For the text-containing cell, return its midpoint in (X, Y) coordinate format. 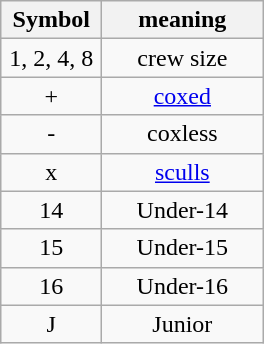
sculls (182, 172)
Under-15 (182, 248)
crew size (182, 58)
Under-16 (182, 286)
meaning (182, 20)
Junior (182, 324)
J (52, 324)
coxless (182, 134)
Under-14 (182, 210)
15 (52, 248)
+ (52, 96)
coxed (182, 96)
x (52, 172)
Symbol (52, 20)
16 (52, 286)
- (52, 134)
1, 2, 4, 8 (52, 58)
14 (52, 210)
